Pinpoint the cell where the given text exists, returning its (x, y) midpoint coordinate. 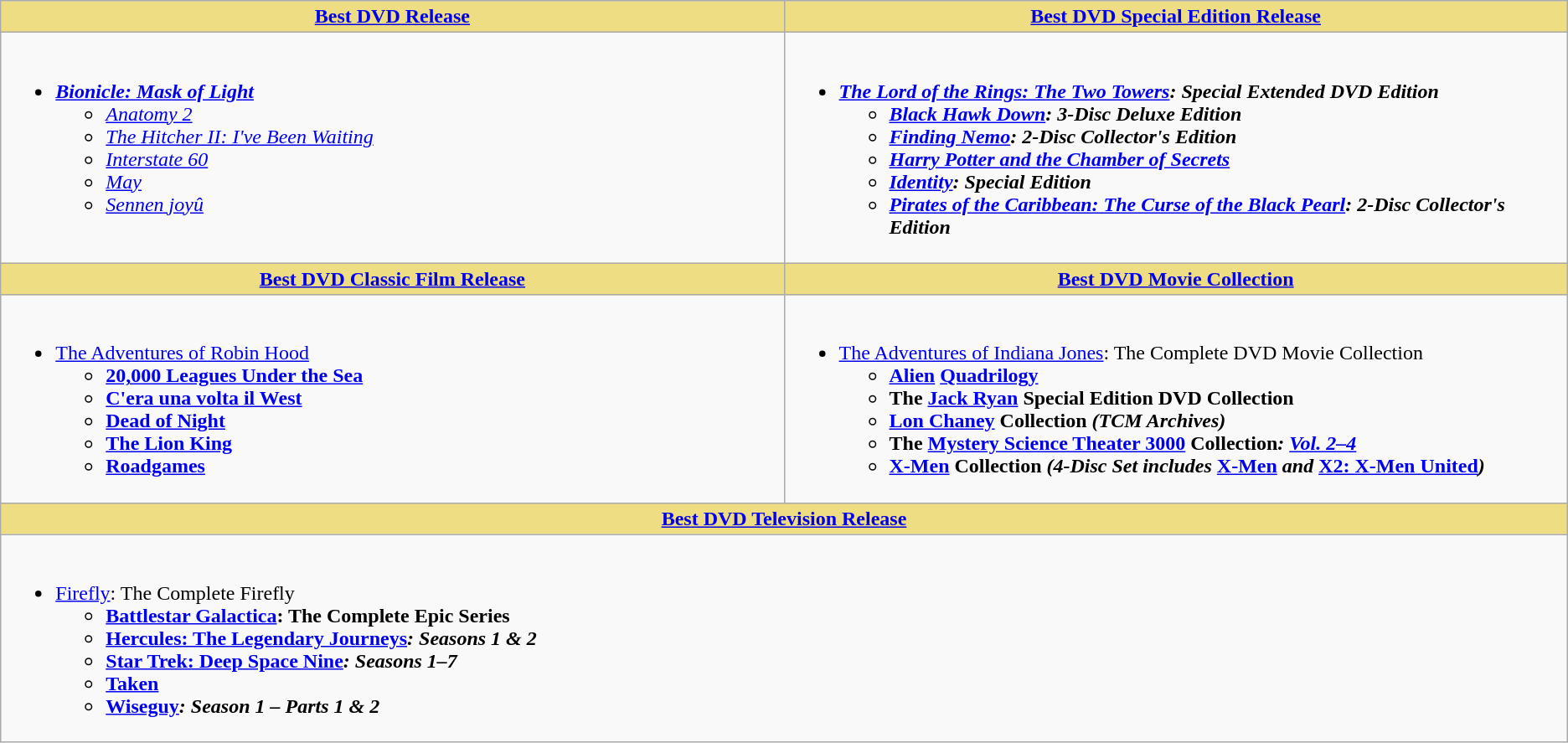
Best DVD Television Release (784, 519)
Best DVD Release (392, 17)
Best DVD Movie Collection (1176, 279)
Best DVD Classic Film Release (392, 279)
Best DVD Special Edition Release (1176, 17)
Bionicle: Mask of LightAnatomy 2The Hitcher II: I've Been WaitingInterstate 60MaySennen joyû (392, 147)
The Adventures of Robin Hood20,000 Leagues Under the SeaC'era una volta il WestDead of NightThe Lion KingRoadgames (392, 399)
